Provide the [x, y] coordinate of the cell's center where the given text is located.  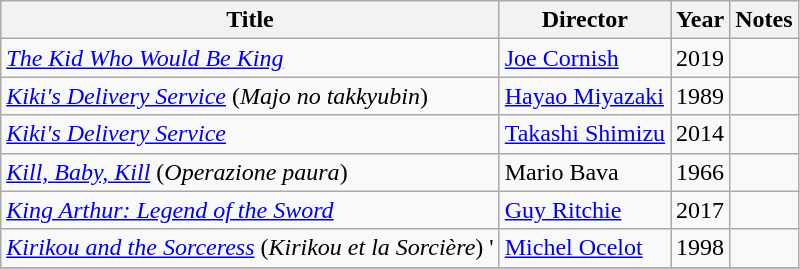
Takashi Shimizu [584, 134]
Mario Bava [584, 172]
Kiki's Delivery Service [250, 134]
The Kid Who Would Be King [250, 58]
2014 [700, 134]
Guy Ritchie [584, 210]
1966 [700, 172]
Hayao Miyazaki [584, 96]
King Arthur: Legend of the Sword [250, 210]
Director [584, 20]
Kill, Baby, Kill (Operazione paura) [250, 172]
1998 [700, 248]
2017 [700, 210]
Kirikou and the Sorceress (Kirikou et la Sorcière) ' [250, 248]
Joe Cornish [584, 58]
Title [250, 20]
2019 [700, 58]
Kiki's Delivery Service (Majo no takkyubin) [250, 96]
Year [700, 20]
Michel Ocelot [584, 248]
Notes [764, 20]
1989 [700, 96]
